Pinpoint the cell where the given text exists, returning its [X, Y] midpoint coordinate. 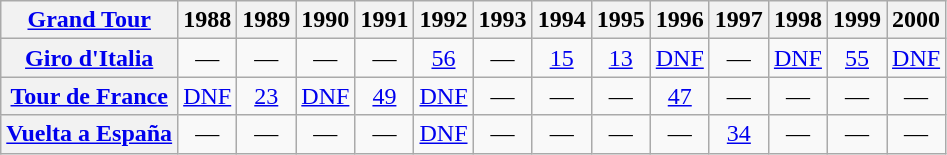
2000 [916, 20]
1989 [266, 20]
Grand Tour [90, 20]
23 [266, 96]
1997 [738, 20]
1994 [562, 20]
55 [856, 58]
1999 [856, 20]
56 [444, 58]
Vuelta a España [90, 134]
1995 [620, 20]
49 [384, 96]
13 [620, 58]
47 [680, 96]
15 [562, 58]
Giro d'Italia [90, 58]
Tour de France [90, 96]
1998 [798, 20]
1992 [444, 20]
1990 [326, 20]
1988 [208, 20]
1991 [384, 20]
1996 [680, 20]
1993 [502, 20]
34 [738, 134]
